Return (X, Y) of the center of cell containing provided text 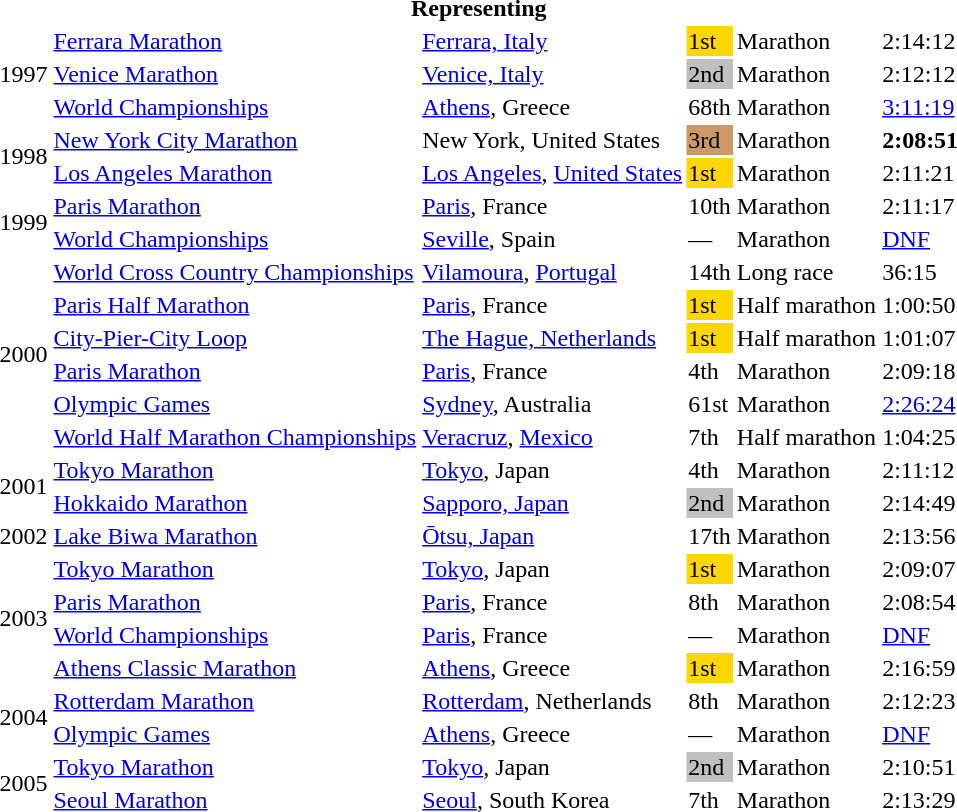
10th (710, 206)
City-Pier-City Loop (235, 338)
New York, United States (552, 140)
17th (710, 536)
Rotterdam, Netherlands (552, 701)
Sapporo, Japan (552, 503)
Seville, Spain (552, 239)
World Half Marathon Championships (235, 437)
61st (710, 404)
Long race (806, 272)
Hokkaido Marathon (235, 503)
Venice Marathon (235, 74)
Paris Half Marathon (235, 305)
World Cross Country Championships (235, 272)
Vilamoura, Portugal (552, 272)
Ōtsu, Japan (552, 536)
Rotterdam Marathon (235, 701)
Athens Classic Marathon (235, 668)
Los Angeles, United States (552, 173)
Ferrara Marathon (235, 41)
14th (710, 272)
Veracruz, Mexico (552, 437)
New York City Marathon (235, 140)
Venice, Italy (552, 74)
Lake Biwa Marathon (235, 536)
7th (710, 437)
Sydney, Australia (552, 404)
Ferrara, Italy (552, 41)
Los Angeles Marathon (235, 173)
3rd (710, 140)
68th (710, 107)
The Hague, Netherlands (552, 338)
